Detect which cell encompasses the target text, then output its (X, Y) center coordinate. 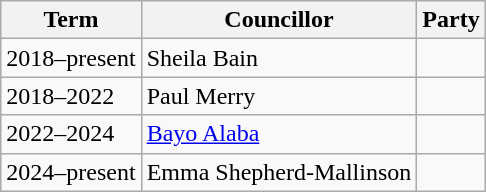
Sheila Bain (279, 58)
Councillor (279, 20)
2022–2024 (71, 134)
Term (71, 20)
2024–present (71, 172)
Emma Shepherd-Mallinson (279, 172)
Bayo Alaba (279, 134)
Paul Merry (279, 96)
2018–2022 (71, 96)
Party (451, 20)
2018–present (71, 58)
